For the text-containing cell, return its midpoint in (X, Y) coordinate format. 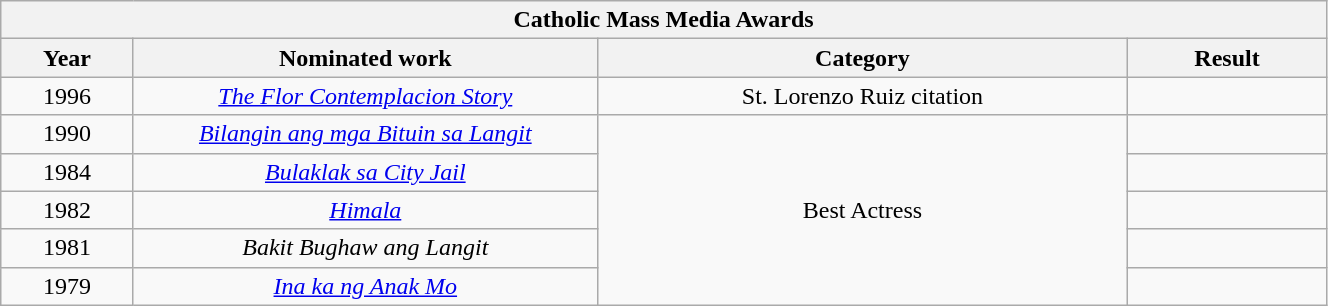
Bulaklak sa City Jail (365, 172)
1979 (68, 286)
Best Actress (862, 210)
1990 (68, 134)
St. Lorenzo Ruiz citation (862, 96)
Year (68, 58)
Bakit Bughaw ang Langit (365, 248)
The Flor Contemplacion Story (365, 96)
Ina ka ng Anak Mo (365, 286)
1996 (68, 96)
1982 (68, 210)
Category (862, 58)
1981 (68, 248)
Catholic Mass Media Awards (664, 20)
Himala (365, 210)
Result (1228, 58)
1984 (68, 172)
Bilangin ang mga Bituin sa Langit (365, 134)
Nominated work (365, 58)
